Return (X, Y) of the center of cell containing provided text 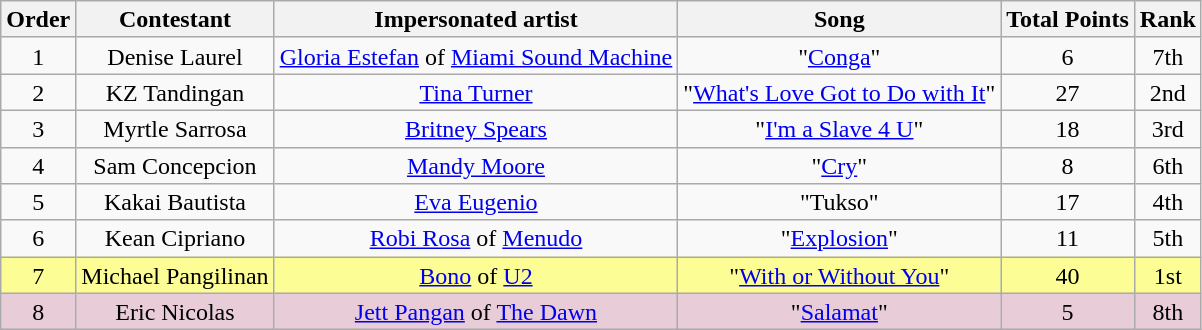
"With or Without You" (840, 276)
3rd (1168, 128)
1 (38, 56)
17 (1068, 202)
Eric Nicolas (175, 312)
6th (1168, 166)
5th (1168, 238)
Britney Spears (476, 128)
1st (1168, 276)
4th (1168, 202)
"I'm a Slave 4 U" (840, 128)
11 (1068, 238)
"Tukso" (840, 202)
4 (38, 166)
"Conga" (840, 56)
Denise Laurel (175, 56)
27 (1068, 92)
8th (1168, 312)
KZ Tandingan (175, 92)
Bono of U2 (476, 276)
Kean Cipriano (175, 238)
"Salamat" (840, 312)
Mandy Moore (476, 166)
Myrtle Sarrosa (175, 128)
Jett Pangan of The Dawn (476, 312)
Contestant (175, 20)
2 (38, 92)
Total Points (1068, 20)
Song (840, 20)
Eva Eugenio (476, 202)
"Cry" (840, 166)
Order (38, 20)
40 (1068, 276)
7th (1168, 56)
3 (38, 128)
"Explosion" (840, 238)
Impersonated artist (476, 20)
18 (1068, 128)
Rank (1168, 20)
"What's Love Got to Do with It" (840, 92)
7 (38, 276)
Gloria Estefan of Miami Sound Machine (476, 56)
2nd (1168, 92)
Robi Rosa of Menudo (476, 238)
Tina Turner (476, 92)
Sam Concepcion (175, 166)
Michael Pangilinan (175, 276)
Kakai Bautista (175, 202)
